Capture the cell that displays the provided text and extract its [X, Y] central coordinate. 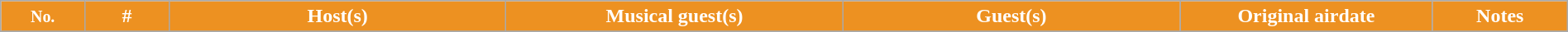
# [127, 16]
Host(s) [337, 16]
Original airdate [1307, 16]
Musical guest(s) [675, 16]
Guest(s) [1011, 16]
Notes [1500, 16]
No. [43, 16]
